Scan for the cell matching the given text and deliver its (x, y) coordinate at center. 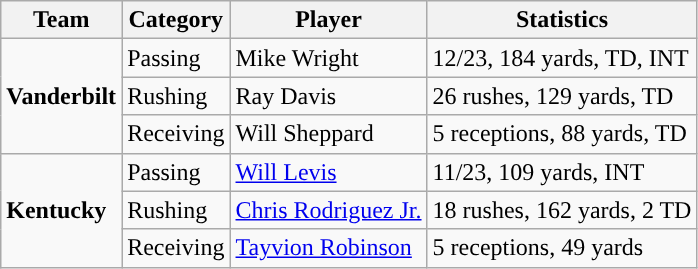
Kentucky (62, 210)
Category (176, 20)
Mike Wright (328, 58)
Chris Rodriguez Jr. (328, 210)
Statistics (562, 20)
18 rushes, 162 yards, 2 TD (562, 210)
5 receptions, 88 yards, TD (562, 134)
Vanderbilt (62, 96)
Player (328, 20)
26 rushes, 129 yards, TD (562, 96)
5 receptions, 49 yards (562, 248)
Team (62, 20)
11/23, 109 yards, INT (562, 172)
Ray Davis (328, 96)
Will Levis (328, 172)
Tayvion Robinson (328, 248)
12/23, 184 yards, TD, INT (562, 58)
Will Sheppard (328, 134)
